From the cell containing the given text, extract its center point as (X, Y) coordinate. 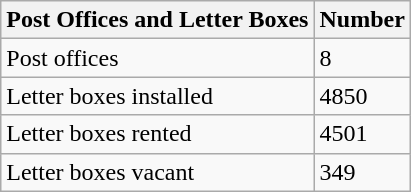
Post Offices and Letter Boxes (158, 20)
4850 (362, 96)
Post offices (158, 58)
Letter boxes rented (158, 134)
Letter boxes vacant (158, 172)
8 (362, 58)
4501 (362, 134)
Letter boxes installed (158, 96)
Number (362, 20)
349 (362, 172)
